Find where the given text appears and provide that cell's center as (x, y) coordinate. 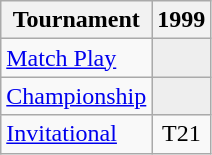
Invitational (76, 134)
Championship (76, 96)
Tournament (76, 20)
1999 (182, 20)
Match Play (76, 58)
T21 (182, 134)
